From the cell containing the given text, extract its center point as [x, y] coordinate. 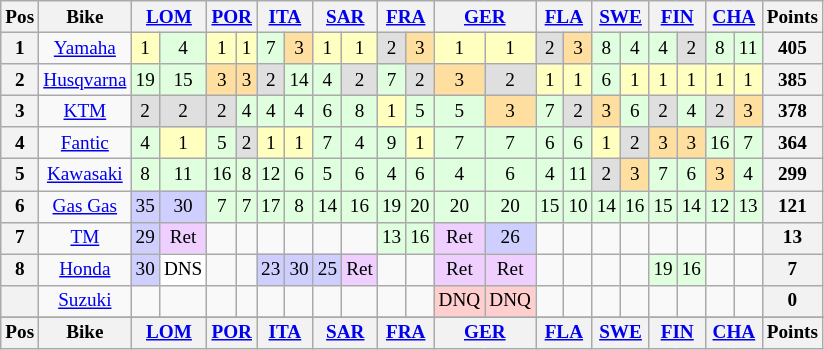
Gas Gas [85, 206]
Kawasaki [85, 175]
364 [792, 143]
Husqvarna [85, 80]
23 [271, 270]
TM [85, 238]
DNS [183, 270]
Suzuki [85, 301]
Honda [85, 270]
25 [327, 270]
385 [792, 80]
KTM [85, 111]
9 [391, 143]
26 [510, 238]
29 [145, 238]
17 [271, 206]
Yamaha [85, 48]
0 [792, 301]
Fantic [85, 143]
299 [792, 175]
35 [145, 206]
405 [792, 48]
10 [578, 206]
121 [792, 206]
378 [792, 111]
